For the text-containing cell, return its midpoint in [X, Y] coordinate format. 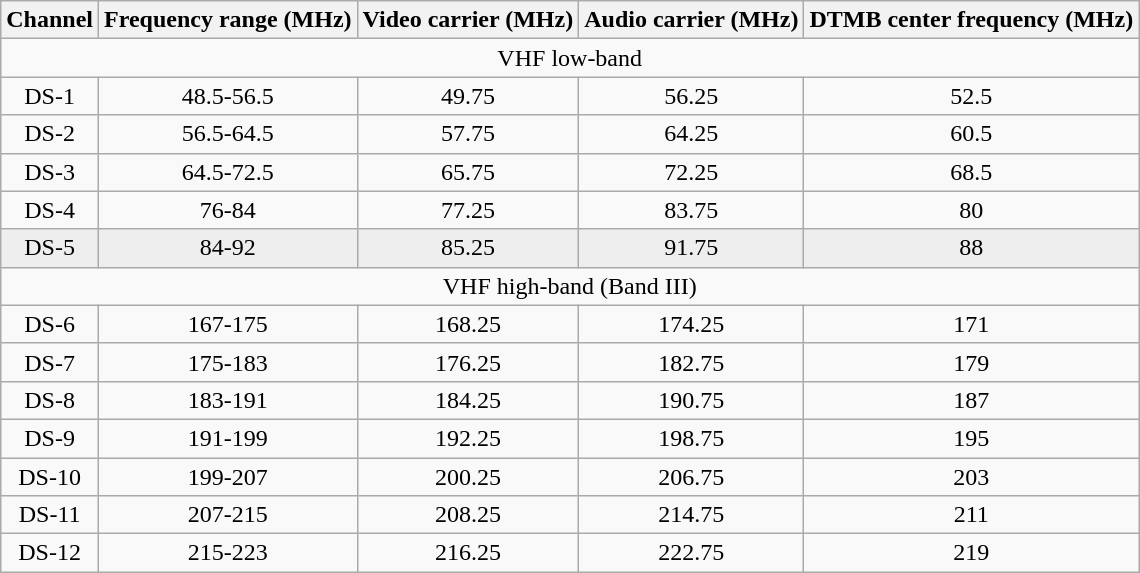
DS-8 [50, 400]
72.25 [692, 172]
68.5 [972, 172]
207-215 [228, 515]
DS-10 [50, 477]
64.5-72.5 [228, 172]
191-199 [228, 438]
Frequency range (MHz) [228, 20]
198.75 [692, 438]
60.5 [972, 134]
206.75 [692, 477]
DS-1 [50, 96]
84-92 [228, 248]
184.25 [468, 400]
182.75 [692, 362]
DTMB center frequency (MHz) [972, 20]
171 [972, 324]
195 [972, 438]
215-223 [228, 553]
57.75 [468, 134]
64.25 [692, 134]
200.25 [468, 477]
DS-12 [50, 553]
DS-6 [50, 324]
208.25 [468, 515]
216.25 [468, 553]
80 [972, 210]
190.75 [692, 400]
222.75 [692, 553]
183-191 [228, 400]
199-207 [228, 477]
203 [972, 477]
76-84 [228, 210]
Audio carrier (MHz) [692, 20]
DS-3 [50, 172]
65.75 [468, 172]
174.25 [692, 324]
DS-11 [50, 515]
49.75 [468, 96]
VHF low-band [570, 58]
219 [972, 553]
187 [972, 400]
DS-2 [50, 134]
175-183 [228, 362]
192.25 [468, 438]
VHF high-band (Band III) [570, 286]
179 [972, 362]
DS-7 [50, 362]
167-175 [228, 324]
48.5-56.5 [228, 96]
56.25 [692, 96]
214.75 [692, 515]
77.25 [468, 210]
176.25 [468, 362]
DS-9 [50, 438]
Channel [50, 20]
168.25 [468, 324]
52.5 [972, 96]
88 [972, 248]
DS-4 [50, 210]
91.75 [692, 248]
211 [972, 515]
83.75 [692, 210]
85.25 [468, 248]
56.5-64.5 [228, 134]
DS-5 [50, 248]
Video carrier (MHz) [468, 20]
